Detect which cell encompasses the target text, then output its (X, Y) center coordinate. 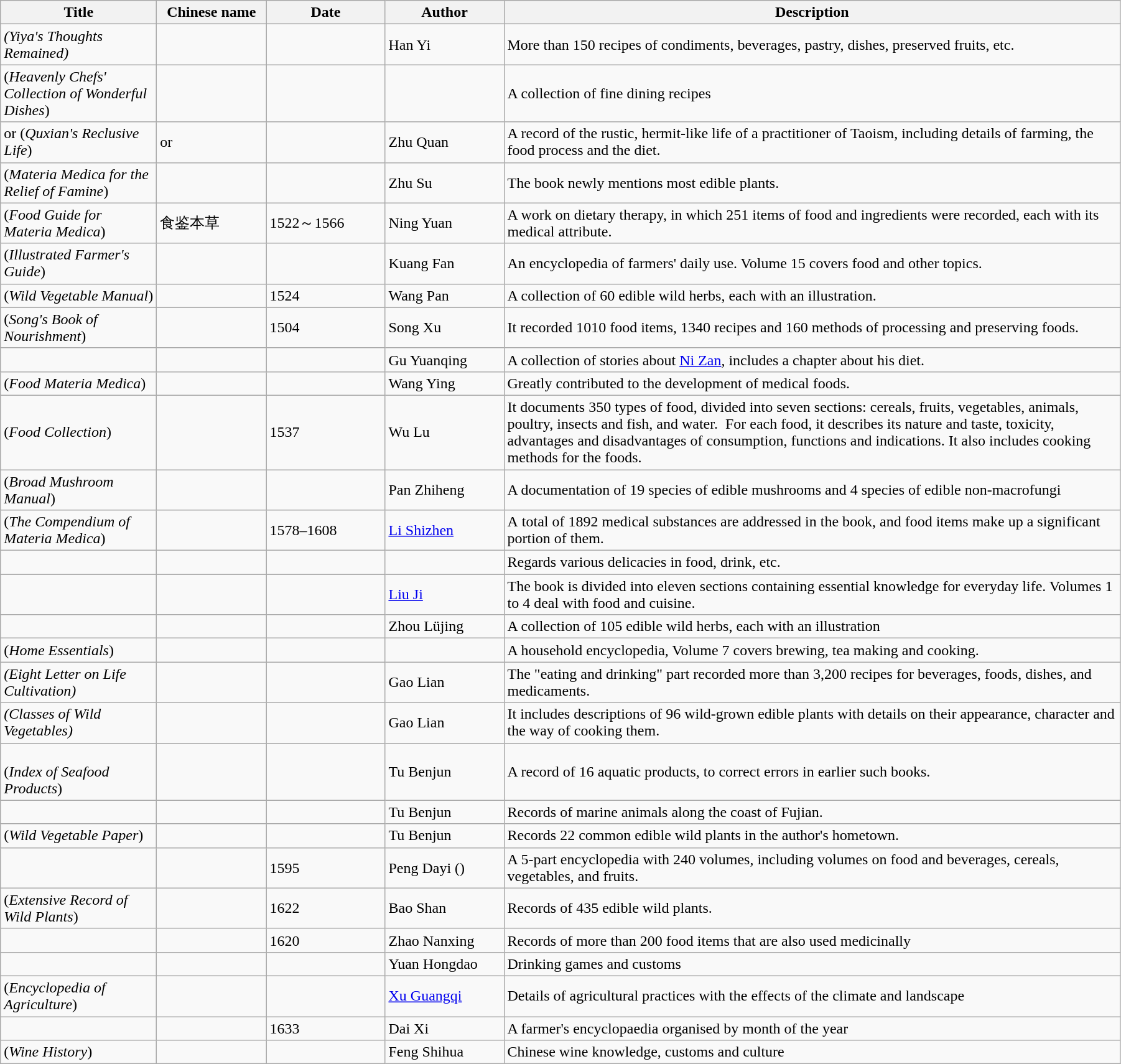
Xu Guangqi (444, 996)
1620 (326, 940)
Wu Lu (444, 432)
Zhao Nanxing (444, 940)
Author (444, 12)
А total of 1892 medical substances are addressed in the book, and food items make up a significant portion of them. (812, 530)
(The Compendium of Materia Medica) (78, 530)
The book is divided into eleven sections containing essential knowledge for everyday life. Volumes 1 to 4 deal with food and cuisine. (812, 595)
Date (326, 12)
It recorded 1010 food items, 1340 recipes and 160 methods of processing and preserving foods. (812, 327)
The book newly mentions most edible plants. (812, 183)
(Wine History) (78, 1052)
(Classes of Wild Vegetables) (78, 723)
Zhou Lüjing (444, 627)
(Food Guide for Materia Medica) (78, 223)
Drinking games and customs (812, 964)
(Illustrated Farmer's Guide) (78, 264)
A collection of stories about Ni Zan, includes a chapter about his diet. (812, 360)
食鉴本草 (212, 223)
1633 (326, 1029)
Li Shizhen (444, 530)
The "eating and drinking" part recorded more than 3,200 recipes for beverages, foods, dishes, and medicaments. (812, 682)
1595 (326, 867)
(Materia Medica for the Relief of Famine) (78, 183)
A collection of fine dining recipes (812, 93)
A documentation of 19 species of edible mushrooms and 4 species of edible non-macrofungi (812, 489)
(Yiya's Thoughts Remained) (78, 45)
Records of 435 edible wild plants. (812, 908)
A household encyclopedia, Volume 7 covers brewing, tea making and cooking. (812, 650)
Chinese name (212, 12)
(Home Essentials) (78, 650)
Zhu Su (444, 183)
It includes descriptions of 96 wild-grown edible plants with details on their appearance, character and the way of cooking them. (812, 723)
A work on dietary therapy, in which 251 items of food and ingredients were recorded, each with its medical attribute. (812, 223)
1524 (326, 296)
Gu Yuanqing (444, 360)
or (212, 142)
A collection of 105 edible wild herbs, each with an illustration (812, 627)
Peng Dayi () (444, 867)
(Wild Vegetable Paper) (78, 836)
Pan Zhiheng (444, 489)
1537 (326, 432)
1622 (326, 908)
Zhu Quan (444, 142)
Regards various delicacies in food, drink, etc. (812, 562)
Wang Pan (444, 296)
(Eight Letter on Life Cultivation) (78, 682)
Yuan Hongdao (444, 964)
Records of more than 200 food items that are also used medicinally (812, 940)
(Extensive Record of Wild Plants) (78, 908)
(Index of Seafood Products) (78, 772)
Ning Yuan (444, 223)
(Food Collection) (78, 432)
Title (78, 12)
A record of 16 aquatic products, to correct errors in earlier such books. (812, 772)
Chinese wine knowledge, customs and culture (812, 1052)
Feng Shihua (444, 1052)
More than 150 recipes of condiments, beverages, pastry, dishes, preserved fruits, etc. (812, 45)
(Heavenly Chefs' Collection of Wonderful Dishes) (78, 93)
1522～1566 (326, 223)
1578–1608 (326, 530)
1504 (326, 327)
Records of marine animals along the coast of Fujian. (812, 812)
A 5-part encyclopedia with 240 volumes, including volumes on food and beverages, cereals, vegetables, and fruits. (812, 867)
Han Yi (444, 45)
Song Xu (444, 327)
Wang Ying (444, 383)
(Food Materia Medica) (78, 383)
or (Quxian's Reclusive Life) (78, 142)
Dai Xi (444, 1029)
(Broad Mushroom Manual) (78, 489)
Description (812, 12)
Kuang Fan (444, 264)
(Song's Book of Nourishment) (78, 327)
A collection of 60 edible wild herbs, each with an illustration. (812, 296)
(Wild Vegetable Manual) (78, 296)
Greatly contributed to the development of medical foods. (812, 383)
Liu Ji (444, 595)
(Encyclopedia of Agriculture) (78, 996)
An encyclopedia of farmers' daily use. Volume 15 covers food and other topics. (812, 264)
Bao Shan (444, 908)
Records 22 common edible wild plants in the author's hometown. (812, 836)
A farmer's encyclopaedia organised by month of the year (812, 1029)
Details of agricultural practices with the effects of the climate and landscape (812, 996)
A record of the rustic, hermit-like life of a practitioner of Taoism, including details of farming, the food process and the diet. (812, 142)
